Return the (X, Y) coordinate for the center point of the cell that contains the specified text.  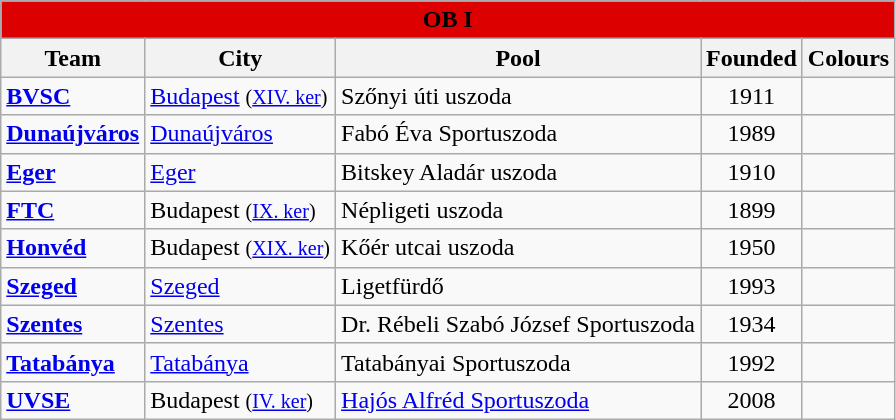
City (240, 58)
Dr. Rébeli Szabó József Sportuszoda (518, 324)
2008 (752, 400)
FTC (73, 210)
Budapest (IV. ker) (240, 400)
Szőnyi úti uszoda (518, 96)
Honvéd (73, 248)
1950 (752, 248)
Ligetfürdő (518, 286)
1911 (752, 96)
Budapest (IX. ker) (240, 210)
BVSC (73, 96)
1910 (752, 172)
Népligeti uszoda (518, 210)
1989 (752, 134)
1899 (752, 210)
Bitskey Aladár uszoda (518, 172)
Kőér utcai uszoda (518, 248)
Hajós Alfréd Sportuszoda (518, 400)
Colours (848, 58)
Budapest (XIX. ker) (240, 248)
1934 (752, 324)
Tatabányai Sportuszoda (518, 362)
1992 (752, 362)
Fabó Éva Sportuszoda (518, 134)
OB I (448, 20)
Pool (518, 58)
Founded (752, 58)
Team (73, 58)
Budapest (XIV. ker) (240, 96)
1993 (752, 286)
UVSE (73, 400)
